Determine the [X, Y] coordinate at the center of the cell enclosing the given text.  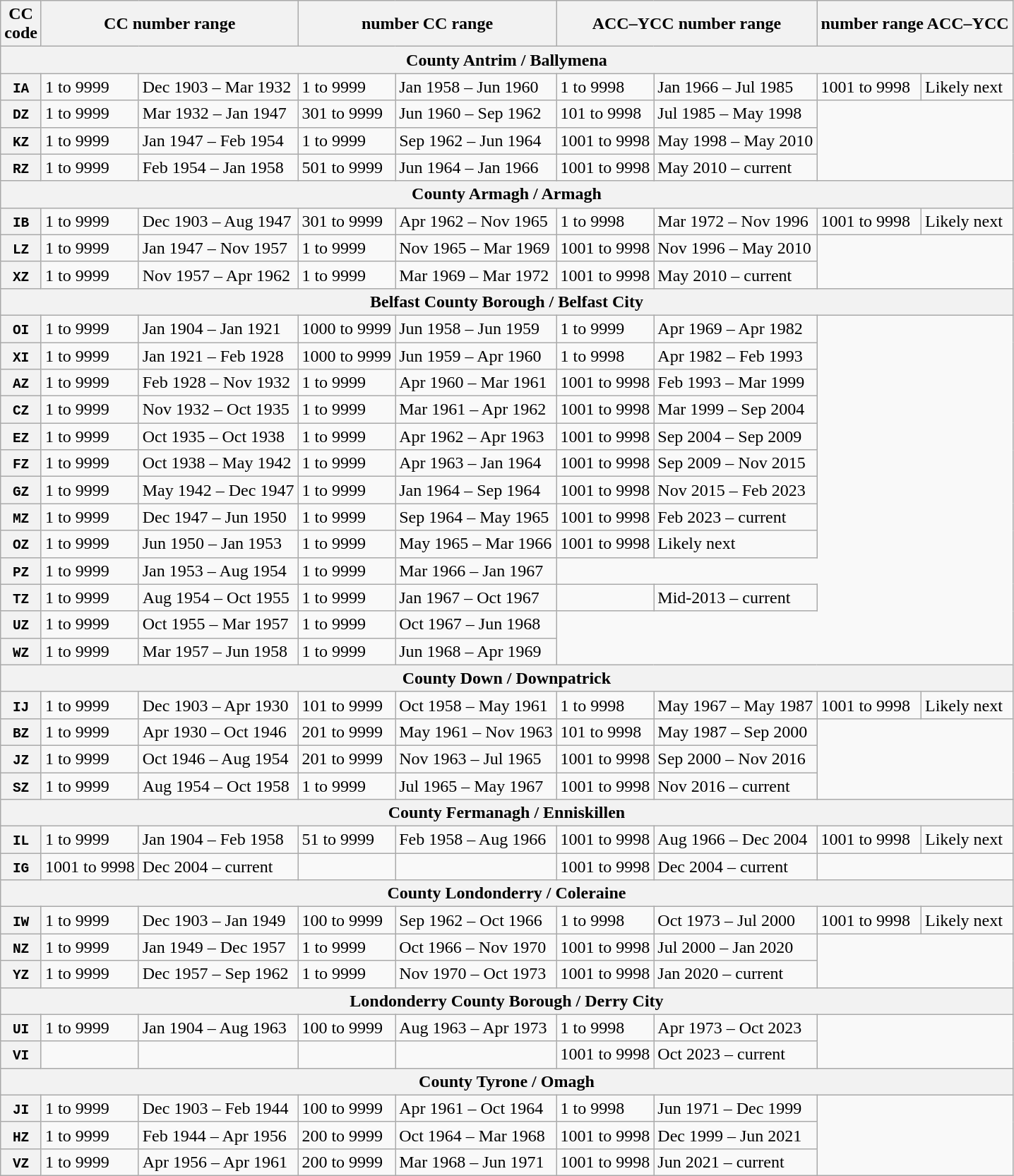
Jan 1967 – Oct 1967 [476, 598]
May 1987 – Sep 2000 [736, 732]
Jan 1949 – Dec 1957 [218, 947]
May 1942 – Dec 1947 [218, 490]
Jul 1965 – May 1967 [476, 786]
Sep 2000 – Nov 2016 [736, 759]
Sep 1962 – Jun 1964 [476, 141]
Oct 1946 – Aug 1954 [218, 759]
Nov 1932 – Oct 1935 [218, 410]
PZ [21, 571]
Apr 1969 – Apr 1982 [736, 328]
UZ [21, 624]
Oct 1966 – Nov 1970 [476, 947]
Nov 2016 – current [736, 786]
Dec 1903 – Aug 1947 [218, 221]
Jun 1959 – Apr 1960 [476, 355]
WZ [21, 651]
Jan 1966 – Jul 1985 [736, 87]
OI [21, 328]
Jan 2020 – current [736, 974]
County Londonderry / Coleraine [507, 893]
Oct 1973 – Jul 2000 [736, 920]
CCcode [21, 24]
OZ [21, 544]
Oct 2023 – current [736, 1055]
GZ [21, 490]
Apr 1961 – Oct 1964 [476, 1108]
DZ [21, 114]
KZ [21, 141]
Dec 1903 – Mar 1932 [218, 87]
Jun 2021 – current [736, 1162]
Nov 1970 – Oct 1973 [476, 974]
Dec 1903 – Jan 1949 [218, 920]
Aug 1963 – Apr 1973 [476, 1028]
Dec 1957 – Sep 1962 [218, 974]
Jun 1971 – Dec 1999 [736, 1108]
County Fermanagh / Enniskillen [507, 813]
Jul 1985 – May 1998 [736, 114]
Jan 1904 – Aug 1963 [218, 1028]
Jan 1958 – Jun 1960 [476, 87]
Mar 1968 – Jun 1971 [476, 1162]
Oct 1955 – Mar 1957 [218, 624]
Mar 1966 – Jan 1967 [476, 571]
Apr 1973 – Oct 2023 [736, 1028]
May 1998 – May 2010 [736, 141]
Nov 1996 – May 2010 [736, 248]
CC number range [169, 24]
IJ [21, 705]
Jun 1958 – Jun 1959 [476, 328]
Nov 1963 – Jul 1965 [476, 759]
Nov 1957 – Apr 1962 [218, 275]
Apr 1960 – Mar 1961 [476, 383]
51 to 9999 [347, 840]
Mar 1932 – Jan 1947 [218, 114]
LZ [21, 248]
Feb 1958 – Aug 1966 [476, 840]
number range ACC–YCC [915, 24]
Jan 1921 – Feb 1928 [218, 355]
Mar 1957 – Jun 1958 [218, 651]
RZ [21, 167]
Mar 1999 – Sep 2004 [736, 410]
IG [21, 867]
VI [21, 1055]
Feb 1928 – Nov 1932 [218, 383]
IW [21, 920]
IB [21, 221]
County Tyrone / Omagh [507, 1081]
Jun 1960 – Sep 1962 [476, 114]
Apr 1962 – Nov 1965 [476, 221]
Sep 2009 – Nov 2015 [736, 463]
SZ [21, 786]
Jun 1950 – Jan 1953 [218, 544]
AZ [21, 383]
Oct 1938 – May 1942 [218, 463]
Aug 1954 – Oct 1958 [218, 786]
HZ [21, 1135]
County Antrim / Ballymena [507, 60]
Apr 1963 – Jan 1964 [476, 463]
May 1961 – Nov 1963 [476, 732]
XZ [21, 275]
Oct 1964 – Mar 1968 [476, 1135]
May 1965 – Mar 1966 [476, 544]
Jun 1968 – Apr 1969 [476, 651]
TZ [21, 598]
Mar 1961 – Apr 1962 [476, 410]
IA [21, 87]
VZ [21, 1162]
XI [21, 355]
Jan 1904 – Jan 1921 [218, 328]
Mid-2013 – current [736, 598]
Apr 1982 – Feb 1993 [736, 355]
Jan 1964 – Sep 1964 [476, 490]
Nov 1965 – Mar 1969 [476, 248]
May 1967 – May 1987 [736, 705]
County Down / Downpatrick [507, 678]
Oct 1935 – Oct 1938 [218, 436]
County Armagh / Armagh [507, 194]
Sep 1962 – Oct 1966 [476, 920]
Dec 1903 – Feb 1944 [218, 1108]
Apr 1956 – Apr 1961 [218, 1162]
Oct 1958 – May 1961 [476, 705]
FZ [21, 463]
NZ [21, 947]
Jul 2000 – Jan 2020 [736, 947]
501 to 9999 [347, 167]
Belfast County Borough / Belfast City [507, 302]
Jun 1964 – Jan 1966 [476, 167]
YZ [21, 974]
Sep 1964 – May 1965 [476, 517]
Feb 2023 – current [736, 517]
Londonderry County Borough / Derry City [507, 1001]
101 to 9999 [347, 705]
JI [21, 1108]
IL [21, 840]
BZ [21, 732]
Dec 1999 – Jun 2021 [736, 1135]
Mar 1969 – Mar 1972 [476, 275]
Dec 1903 – Apr 1930 [218, 705]
Mar 1972 – Nov 1996 [736, 221]
EZ [21, 436]
MZ [21, 517]
Sep 2004 – Sep 2009 [736, 436]
Apr 1962 – Apr 1963 [476, 436]
UI [21, 1028]
Feb 1993 – Mar 1999 [736, 383]
Nov 2015 – Feb 2023 [736, 490]
ACC–YCC number range [686, 24]
JZ [21, 759]
Apr 1930 – Oct 1946 [218, 732]
Jan 1947 – Nov 1957 [218, 248]
CZ [21, 410]
Jan 1947 – Feb 1954 [218, 141]
Aug 1954 – Oct 1955 [218, 598]
Feb 1954 – Jan 1958 [218, 167]
Jan 1953 – Aug 1954 [218, 571]
Oct 1967 – Jun 1968 [476, 624]
Jan 1904 – Feb 1958 [218, 840]
Dec 1947 – Jun 1950 [218, 517]
Feb 1944 – Apr 1956 [218, 1135]
Aug 1966 – Dec 2004 [736, 840]
number CC range [427, 24]
